Scan for the cell matching the given text and deliver its [x, y] coordinate at center. 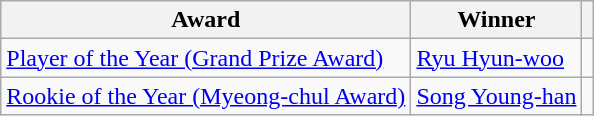
Award [206, 20]
Rookie of the Year (Myeong-chul Award) [206, 96]
Player of the Year (Grand Prize Award) [206, 58]
Song Young-han [496, 96]
Ryu Hyun-woo [496, 58]
Winner [496, 20]
